Return the (x, y) coordinate for the center point of the cell that contains the specified text.  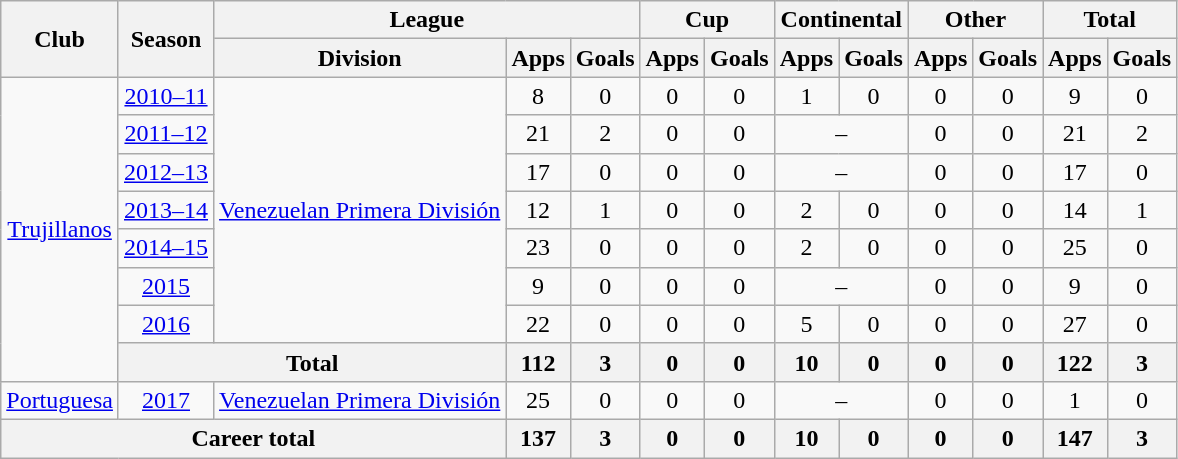
147 (1075, 438)
Other (975, 20)
Season (166, 39)
112 (538, 362)
Career total (254, 438)
5 (806, 324)
2017 (166, 400)
2012–13 (166, 172)
14 (1075, 210)
Trujillanos (60, 229)
27 (1075, 324)
2016 (166, 324)
Portuguesa (60, 400)
2013–14 (166, 210)
2010–11 (166, 96)
137 (538, 438)
Continental (841, 20)
Division (360, 58)
23 (538, 248)
12 (538, 210)
2011–12 (166, 134)
Club (60, 39)
2015 (166, 286)
League (427, 20)
Cup (707, 20)
8 (538, 96)
122 (1075, 362)
22 (538, 324)
2014–15 (166, 248)
